Return the (X, Y) coordinate for the center point of the cell that contains the specified text.  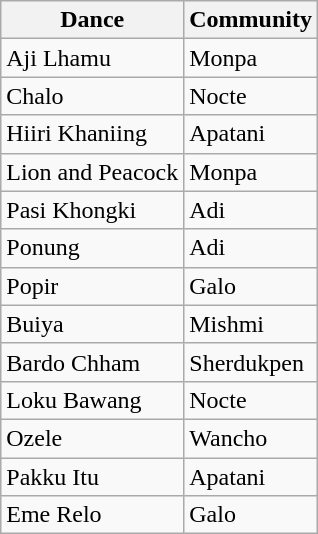
Pakku Itu (92, 477)
Wancho (251, 438)
Sherdukpen (251, 362)
Aji Lhamu (92, 58)
Buiya (92, 324)
Lion and Peacock (92, 172)
Dance (92, 20)
Eme Relo (92, 515)
Bardo Chham (92, 362)
Pasi Khongki (92, 210)
Loku Bawang (92, 400)
Ozele (92, 438)
Ponung (92, 248)
Community (251, 20)
Mishmi (251, 324)
Hiiri Khaniing (92, 134)
Chalo (92, 96)
Popir (92, 286)
